Locate the cell with the specified text and output its (X, Y) center coordinate. 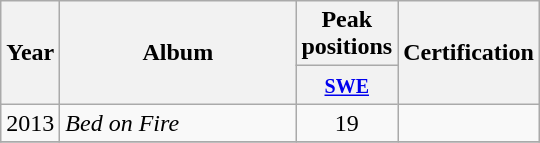
19 (347, 123)
Album (178, 52)
Certification (469, 52)
2013 (30, 123)
Year (30, 52)
Bed on Fire (178, 123)
SWE (347, 85)
Peak positions (347, 34)
